Return the (x, y) coordinate for the center point of the cell that contains the specified text.  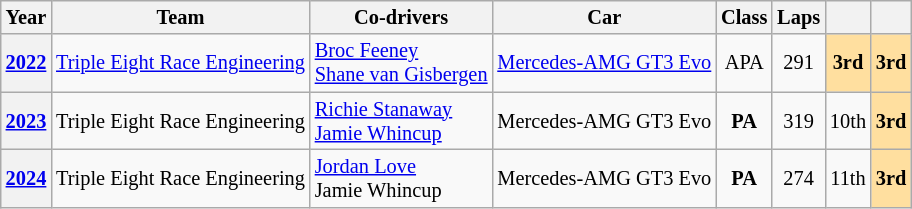
Richie Stanaway Jamie Whincup (402, 121)
Year (26, 17)
Co-drivers (402, 17)
319 (798, 121)
2024 (26, 178)
Class (744, 17)
Jordan Love Jamie Whincup (402, 178)
Broc Feeney Shane van Gisbergen (402, 63)
Team (180, 17)
Laps (798, 17)
11th (848, 178)
Car (604, 17)
291 (798, 63)
10th (848, 121)
2022 (26, 63)
APA (744, 63)
274 (798, 178)
2023 (26, 121)
